Detect which cell encompasses the target text, then output its [X, Y] center coordinate. 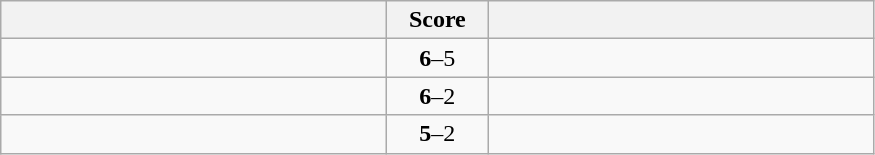
5–2 [438, 134]
6–2 [438, 96]
6–5 [438, 58]
Score [438, 20]
